For the text-containing cell, return its midpoint in [x, y] coordinate format. 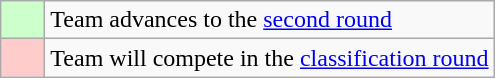
Team will compete in the classification round [270, 58]
Team advances to the second round [270, 20]
